Scan for the cell matching the given text and deliver its (X, Y) coordinate at center. 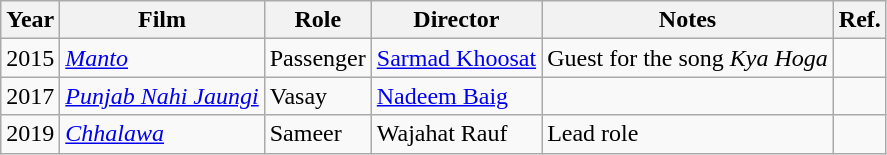
Nadeem Baig (456, 96)
Punjab Nahi Jaungi (162, 96)
Notes (688, 20)
Sarmad Khoosat (456, 58)
2019 (30, 134)
Passenger (318, 58)
Sameer (318, 134)
Film (162, 20)
Vasay (318, 96)
Guest for the song Kya Hoga (688, 58)
2015 (30, 58)
Wajahat Rauf (456, 134)
Chhalawa (162, 134)
Year (30, 20)
Manto (162, 58)
Ref. (860, 20)
2017 (30, 96)
Role (318, 20)
Director (456, 20)
Lead role (688, 134)
